Search for the cell housing the specified text and yield its (X, Y) center coordinate. 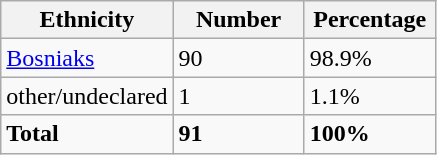
90 (238, 58)
Ethnicity (87, 20)
1.1% (370, 96)
98.9% (370, 58)
100% (370, 134)
Number (238, 20)
1 (238, 96)
Total (87, 134)
other/undeclared (87, 96)
91 (238, 134)
Bosniaks (87, 58)
Percentage (370, 20)
